Find where the given text appears and provide that cell's center as (X, Y) coordinate. 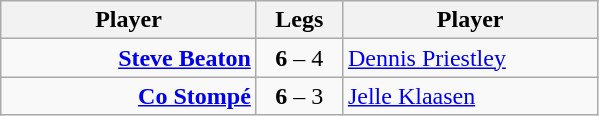
Co Stompé (129, 96)
Jelle Klaasen (470, 96)
Steve Beaton (129, 58)
6 – 4 (299, 58)
Dennis Priestley (470, 58)
Legs (299, 20)
6 – 3 (299, 96)
